Search for the cell housing the specified text and yield its (x, y) center coordinate. 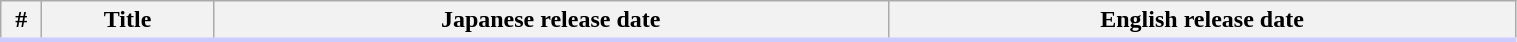
Title (128, 21)
# (22, 21)
English release date (1202, 21)
Japanese release date (550, 21)
